Determine the (x, y) coordinate at the center of the cell enclosing the given text.  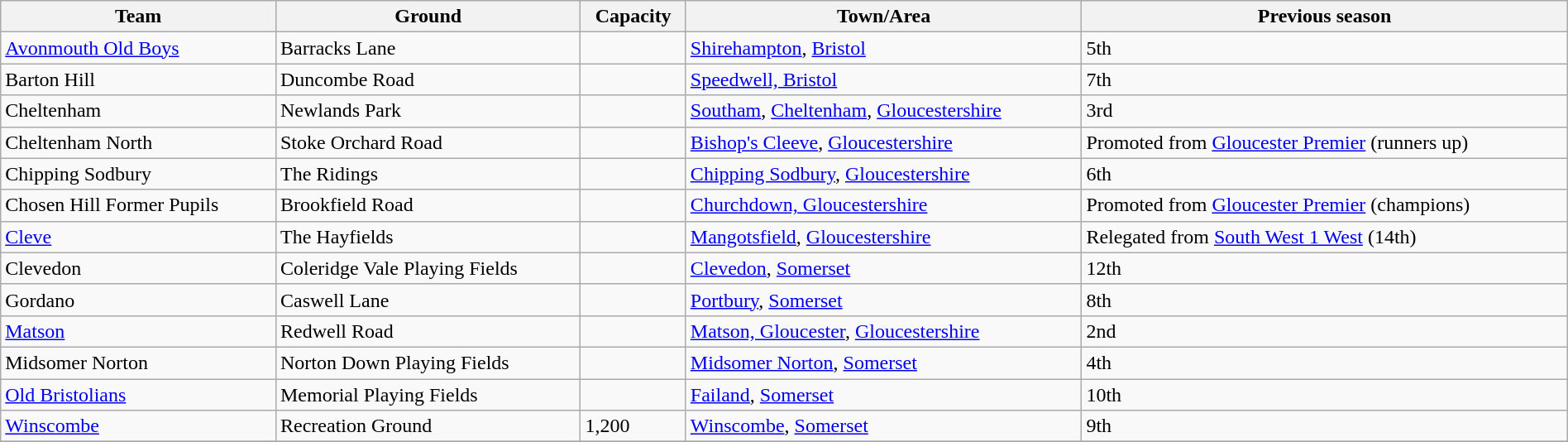
Clevedon (139, 268)
12th (1325, 268)
The Ridings (428, 174)
Brookfield Road (428, 205)
9th (1325, 426)
Promoted from Gloucester Premier (champions) (1325, 205)
Chipping Sodbury (139, 174)
Failand, Somerset (883, 395)
Clevedon, Somerset (883, 268)
Relegated from South West 1 West (14th) (1325, 237)
Winscombe (139, 426)
Norton Down Playing Fields (428, 363)
Gordano (139, 300)
Newlands Park (428, 111)
Mangotsfield, Gloucestershire (883, 237)
8th (1325, 300)
Caswell Lane (428, 300)
Town/Area (883, 17)
Speedwell, Bristol (883, 79)
Churchdown, Gloucestershire (883, 205)
Cheltenham (139, 111)
Recreation Ground (428, 426)
6th (1325, 174)
Coleridge Vale Playing Fields (428, 268)
5th (1325, 48)
10th (1325, 395)
Previous season (1325, 17)
Barton Hill (139, 79)
Ground (428, 17)
Avonmouth Old Boys (139, 48)
Memorial Playing Fields (428, 395)
Cleve (139, 237)
Shirehampton, Bristol (883, 48)
Southam, Cheltenham, Gloucestershire (883, 111)
Winscombe, Somerset (883, 426)
Stoke Orchard Road (428, 142)
Matson, Gloucester, Gloucestershire (883, 331)
2nd (1325, 331)
Midsomer Norton (139, 363)
Cheltenham North (139, 142)
Duncombe Road (428, 79)
Chipping Sodbury, Gloucestershire (883, 174)
Promoted from Gloucester Premier (runners up) (1325, 142)
3rd (1325, 111)
The Hayfields (428, 237)
Portbury, Somerset (883, 300)
4th (1325, 363)
Barracks Lane (428, 48)
Redwell Road (428, 331)
Matson (139, 331)
Midsomer Norton, Somerset (883, 363)
1,200 (633, 426)
Bishop's Cleeve, Gloucestershire (883, 142)
7th (1325, 79)
Capacity (633, 17)
Old Bristolians (139, 395)
Chosen Hill Former Pupils (139, 205)
Team (139, 17)
